Return (x, y) of the center of cell containing provided text 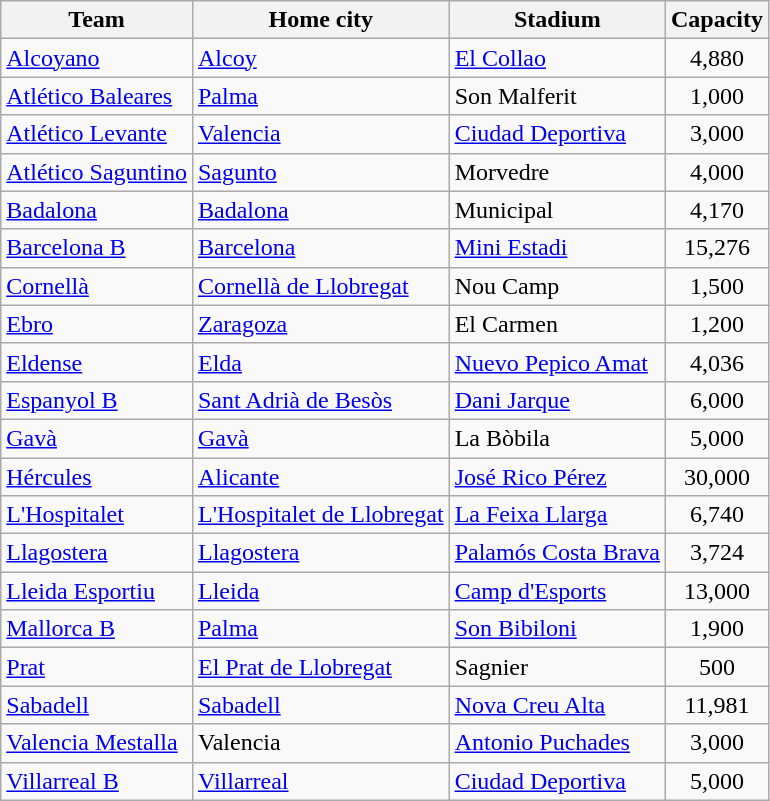
Nou Camp (557, 286)
13,000 (716, 591)
Ebro (97, 324)
Morvedre (557, 172)
Prat (97, 667)
15,276 (716, 248)
Alcoy (320, 58)
Valencia Mestalla (97, 743)
Atlético Levante (97, 134)
Lleida Esportiu (97, 591)
4,036 (716, 362)
Atlético Baleares (97, 96)
Alcoyano (97, 58)
6,000 (716, 400)
Mini Estadi (557, 248)
Municipal (557, 210)
Camp d'Esports (557, 591)
Espanyol B (97, 400)
L'Hospitalet (97, 515)
Mallorca B (97, 629)
1,200 (716, 324)
Hércules (97, 477)
3,724 (716, 553)
Capacity (716, 20)
30,000 (716, 477)
Stadium (557, 20)
Atlético Saguntino (97, 172)
Cornellà de Llobregat (320, 286)
Sagunto (320, 172)
Dani Jarque (557, 400)
Elda (320, 362)
Villarreal (320, 781)
1,500 (716, 286)
1,000 (716, 96)
4,170 (716, 210)
Alicante (320, 477)
Nova Creu Alta (557, 705)
Barcelona B (97, 248)
El Carmen (557, 324)
Home city (320, 20)
1,900 (716, 629)
4,000 (716, 172)
Team (97, 20)
500 (716, 667)
Son Bibiloni (557, 629)
El Prat de Llobregat (320, 667)
La Feixa Llarga (557, 515)
José Rico Pérez (557, 477)
Zaragoza (320, 324)
Son Malferit (557, 96)
Sagnier (557, 667)
La Bòbila (557, 438)
Lleida (320, 591)
Cornellà (97, 286)
6,740 (716, 515)
Barcelona (320, 248)
11,981 (716, 705)
Villarreal B (97, 781)
El Collao (557, 58)
Antonio Puchades (557, 743)
Sant Adrià de Besòs (320, 400)
Palamós Costa Brava (557, 553)
Eldense (97, 362)
L'Hospitalet de Llobregat (320, 515)
Nuevo Pepico Amat (557, 362)
4,880 (716, 58)
